Search for the cell housing the specified text and yield its (x, y) center coordinate. 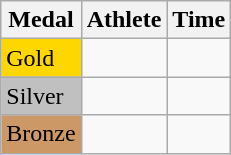
Time (199, 20)
Medal (41, 20)
Bronze (41, 134)
Gold (41, 58)
Silver (41, 96)
Athlete (124, 20)
